Return [X, Y] of the center of cell containing provided text 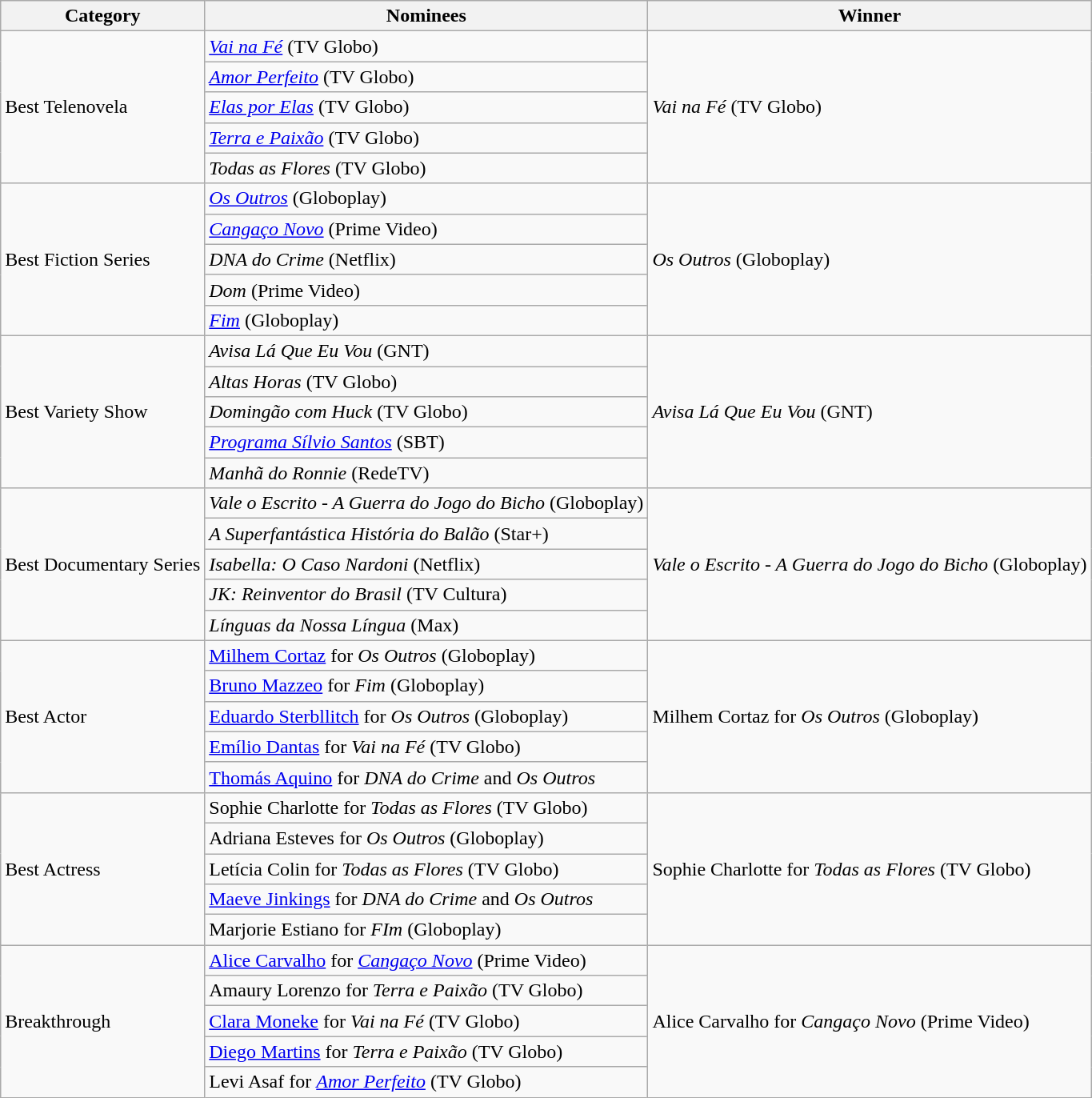
Thomás Aquino for DNA do Crime and Os Outros [426, 777]
Adriana Esteves for Os Outros (Globoplay) [426, 838]
Best Actor [102, 716]
Breakthrough [102, 1021]
Elas por Elas (TV Globo) [426, 107]
JK: Reinventor do Brasil (TV Cultura) [426, 595]
Amor Perfeito (TV Globo) [426, 77]
Programa Sílvio Santos (SBT) [426, 443]
Domingão com Huck (TV Globo) [426, 412]
Category [102, 16]
Best Variety Show [102, 411]
Marjorie Estiano for FIm (Globoplay) [426, 930]
Línguas da Nossa Língua (Max) [426, 625]
Isabella: O Caso Nardoni (Netflix) [426, 564]
Maeve Jinkings for DNA do Crime and Os Outros [426, 900]
Eduardo Sterbllitch for Os Outros (Globoplay) [426, 716]
Terra e Paixão (TV Globo) [426, 138]
Winner [870, 16]
Levi Asaf for Amor Perfeito (TV Globo) [426, 1082]
Manhã do Ronnie (RedeTV) [426, 473]
A Superfantástica História do Balão (Star+) [426, 534]
Letícia Colin for Todas as Flores (TV Globo) [426, 868]
Nominees [426, 16]
Best Actress [102, 868]
Dom (Prime Video) [426, 290]
Clara Moneke for Vai na Fé (TV Globo) [426, 1021]
Altas Horas (TV Globo) [426, 382]
Amaury Lorenzo for Terra e Paixão (TV Globo) [426, 991]
Best Fiction Series [102, 259]
Bruno Mazzeo for Fim (Globoplay) [426, 686]
Best Telenovela [102, 107]
Fim (Globoplay) [426, 320]
Best Documentary Series [102, 564]
DNA do Crime (Netflix) [426, 259]
Emílio Dantas for Vai na Fé (TV Globo) [426, 747]
Diego Martins for Terra e Paixão (TV Globo) [426, 1052]
Todas as Flores (TV Globo) [426, 168]
Cangaço Novo (Prime Video) [426, 229]
